Detect which cell encompasses the target text, then output its [x, y] center coordinate. 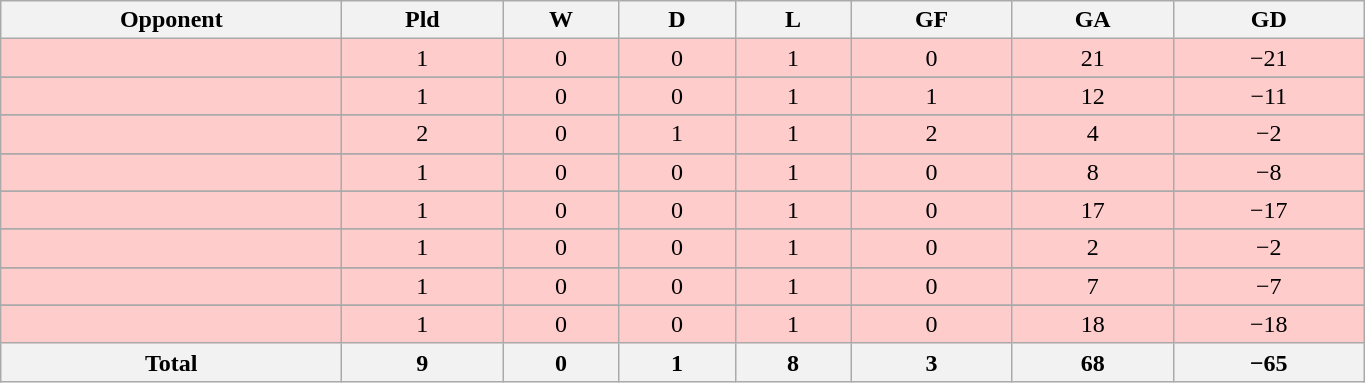
W [561, 20]
Pld [422, 20]
68 [1092, 362]
GA [1092, 20]
−65 [1268, 362]
−7 [1268, 286]
12 [1092, 96]
−21 [1268, 58]
D [677, 20]
7 [1092, 286]
GD [1268, 20]
−18 [1268, 324]
17 [1092, 210]
21 [1092, 58]
L [793, 20]
GF [932, 20]
9 [422, 362]
−11 [1268, 96]
4 [1092, 134]
−8 [1268, 172]
18 [1092, 324]
3 [932, 362]
Opponent [172, 20]
−17 [1268, 210]
Total [172, 362]
